From the cell containing the given text, extract its center point as [X, Y] coordinate. 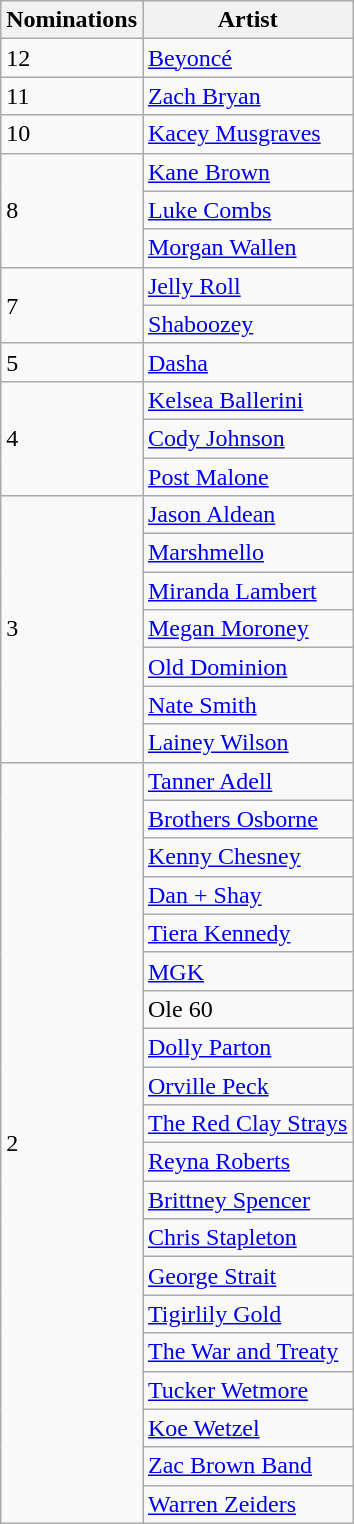
Brothers Osborne [247, 819]
Marshmello [247, 553]
Kane Brown [247, 172]
Miranda Lambert [247, 591]
10 [72, 134]
8 [72, 210]
2 [72, 1142]
MGK [247, 971]
George Strait [247, 1276]
Nate Smith [247, 705]
Morgan Wallen [247, 248]
3 [72, 629]
12 [72, 58]
The War and Treaty [247, 1352]
Brittney Spencer [247, 1200]
Old Dominion [247, 667]
Dolly Parton [247, 1047]
Zach Bryan [247, 96]
Chris Stapleton [247, 1238]
Reyna Roberts [247, 1162]
The Red Clay Strays [247, 1124]
Dasha [247, 362]
7 [72, 305]
Jason Aldean [247, 515]
Kacey Musgraves [247, 134]
Kenny Chesney [247, 857]
Beyoncé [247, 58]
Shaboozey [247, 324]
11 [72, 96]
Warren Zeiders [247, 1504]
Cody Johnson [247, 438]
Megan Moroney [247, 629]
Luke Combs [247, 210]
Lainey Wilson [247, 743]
Ole 60 [247, 1009]
Tucker Wetmore [247, 1390]
5 [72, 362]
Tanner Adell [247, 781]
Nominations [72, 20]
Tigirlily Gold [247, 1314]
Artist [247, 20]
Kelsea Ballerini [247, 400]
Orville Peck [247, 1085]
Koe Wetzel [247, 1428]
4 [72, 438]
Zac Brown Band [247, 1466]
Tiera Kennedy [247, 933]
Jelly Roll [247, 286]
Dan + Shay [247, 895]
Post Malone [247, 477]
